Search for the cell housing the specified text and yield its (X, Y) center coordinate. 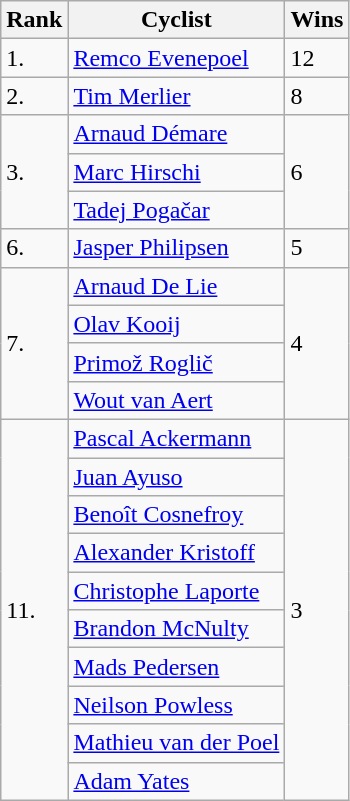
Jasper Philipsen (176, 248)
Brandon McNulty (176, 629)
Tadej Pogačar (176, 210)
Olav Kooij (176, 324)
Juan Ayuso (176, 477)
Adam Yates (176, 781)
Pascal Ackermann (176, 438)
12 (317, 58)
2. (34, 96)
Wins (317, 20)
8 (317, 96)
Neilson Powless (176, 705)
6. (34, 248)
1. (34, 58)
Primož Roglič (176, 362)
4 (317, 343)
Arnaud Démare (176, 134)
Christophe Laporte (176, 591)
5 (317, 248)
Mathieu van der Poel (176, 743)
Arnaud De Lie (176, 286)
Rank (34, 20)
Marc Hirschi (176, 172)
3 (317, 610)
Mads Pedersen (176, 667)
Cyclist (176, 20)
Benoît Cosnefroy (176, 515)
6 (317, 172)
7. (34, 343)
Tim Merlier (176, 96)
Remco Evenepoel (176, 58)
3. (34, 172)
11. (34, 610)
Alexander Kristoff (176, 553)
Wout van Aert (176, 400)
